Extract the [X, Y] coordinate from the center of the cell holding the provided text.  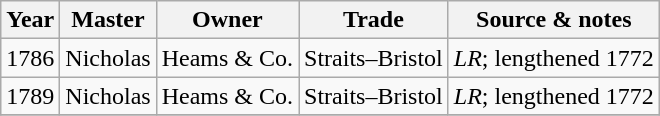
Trade [374, 20]
Master [108, 20]
Year [30, 20]
Source & notes [554, 20]
Owner [227, 20]
1786 [30, 58]
1789 [30, 96]
